Locate the cell with the specified text and output its [X, Y] center coordinate. 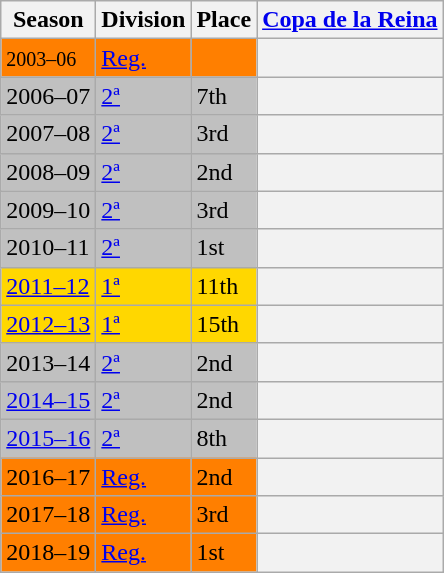
11th [224, 286]
2003–06 [48, 58]
2018–19 [48, 553]
2013–14 [48, 362]
2010–11 [48, 248]
2006–07 [48, 96]
2009–10 [48, 210]
2017–18 [48, 515]
7th [224, 96]
Season [48, 20]
2012–13 [48, 324]
Division [144, 20]
2007–08 [48, 134]
2014–15 [48, 400]
Place [224, 20]
2008–09 [48, 172]
2011–12 [48, 286]
2016–17 [48, 477]
2015–16 [48, 438]
15th [224, 324]
8th [224, 438]
Copa de la Reina [350, 20]
